Scan for the cell matching the given text and deliver its (X, Y) coordinate at center. 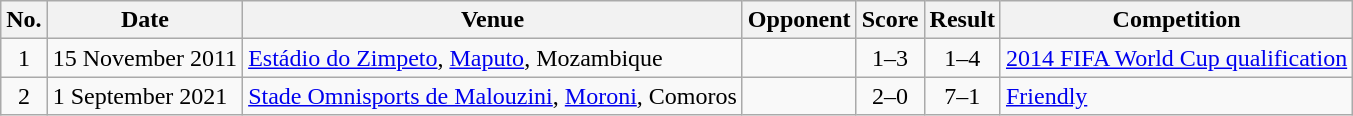
1–3 (890, 58)
Friendly (1176, 96)
1–4 (962, 58)
2–0 (890, 96)
Date (144, 20)
7–1 (962, 96)
1 (24, 58)
Venue (493, 20)
Score (890, 20)
2014 FIFA World Cup qualification (1176, 58)
15 November 2011 (144, 58)
Result (962, 20)
Opponent (799, 20)
2 (24, 96)
Competition (1176, 20)
Stade Omnisports de Malouzini, Moroni, Comoros (493, 96)
No. (24, 20)
Estádio do Zimpeto, Maputo, Mozambique (493, 58)
1 September 2021 (144, 96)
